Extract the (x, y) coordinate from the center of the cell holding the provided text.  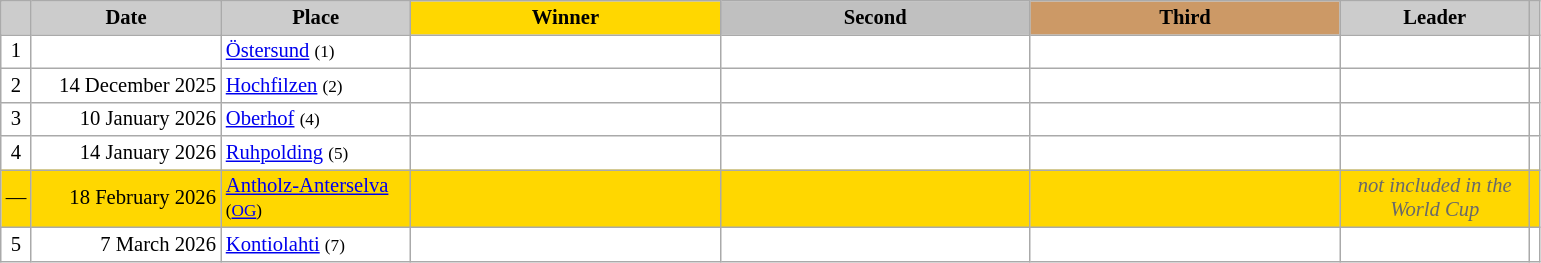
14 December 2025 (126, 85)
1 (16, 51)
Hochfilzen (2) (316, 85)
Second (875, 17)
— (16, 198)
Östersund (1) (316, 51)
3 (16, 119)
5 (16, 244)
Third (1185, 17)
4 (16, 153)
14 January 2026 (126, 153)
7 March 2026 (126, 244)
Date (126, 17)
Place (316, 17)
Kontiolahti (7) (316, 244)
Ruhpolding (5) (316, 153)
Antholz-Anterselva (OG) (316, 198)
Winner (566, 17)
10 January 2026 (126, 119)
2 (16, 85)
Leader (1435, 17)
not included in the World Cup (1435, 198)
18 February 2026 (126, 198)
Oberhof (4) (316, 119)
